Capture the cell that displays the provided text and extract its (x, y) central coordinate. 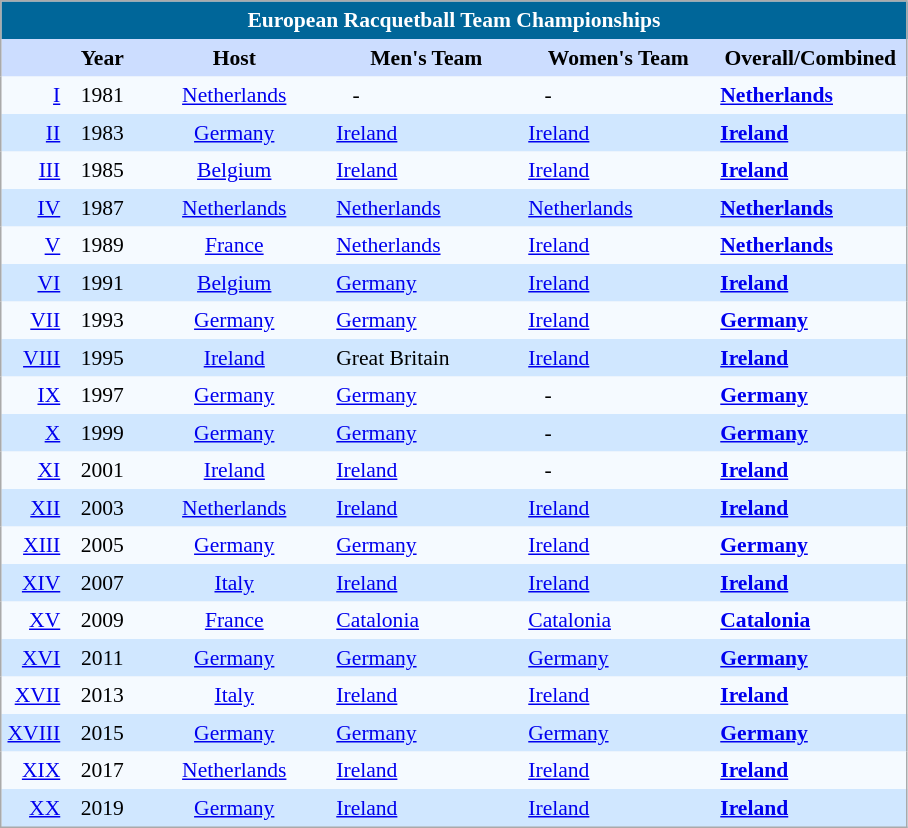
1993 (102, 321)
I (34, 95)
Overall/Combined (810, 58)
XX (34, 808)
VIII (34, 358)
European Racquetball Team Championships (454, 20)
2013 (102, 695)
1983 (102, 133)
XVI (34, 658)
Year (102, 58)
1989 (102, 245)
1999 (102, 433)
1995 (102, 358)
IV (34, 208)
2017 (102, 771)
2011 (102, 658)
II (34, 133)
2005 (102, 545)
VI (34, 283)
XI (34, 471)
VII (34, 321)
XV (34, 621)
X (34, 433)
XVII (34, 695)
XVIII (34, 733)
2003 (102, 508)
1985 (102, 171)
Men's Team (426, 58)
1981 (102, 95)
Women's Team (618, 58)
Great Britain (426, 358)
2019 (102, 808)
XIX (34, 771)
2009 (102, 621)
III (34, 171)
1991 (102, 283)
1987 (102, 208)
2007 (102, 583)
2001 (102, 471)
IX (34, 395)
2015 (102, 733)
1997 (102, 395)
XII (34, 508)
V (34, 245)
Host (234, 58)
XIV (34, 583)
XIII (34, 545)
